Output the [x, y] coordinate of the center of the cell containing the given text.  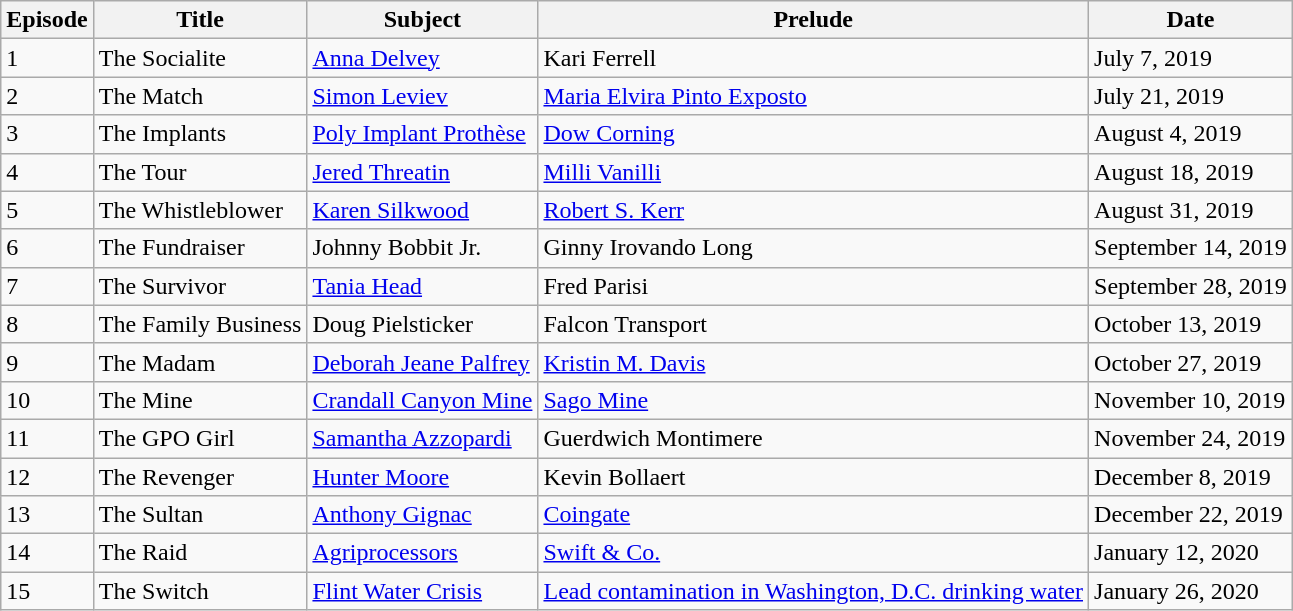
The Whistleblower [200, 210]
Kristin M. Davis [814, 362]
The Family Business [200, 324]
August 18, 2019 [1191, 172]
4 [47, 172]
Title [200, 20]
5 [47, 210]
Maria Elvira Pinto Exposto [814, 96]
Anna Delvey [422, 58]
The Tour [200, 172]
September 14, 2019 [1191, 248]
The Switch [200, 591]
The Survivor [200, 286]
6 [47, 248]
The Socialite [200, 58]
Dow Corning [814, 134]
November 24, 2019 [1191, 438]
September 28, 2019 [1191, 286]
Coingate [814, 515]
October 13, 2019 [1191, 324]
Jered Threatin [422, 172]
The Match [200, 96]
Johnny Bobbit Jr. [422, 248]
The Implants [200, 134]
Crandall Canyon Mine [422, 400]
July 21, 2019 [1191, 96]
The Sultan [200, 515]
Flint Water Crisis [422, 591]
Sago Mine [814, 400]
November 10, 2019 [1191, 400]
Simon Leviev [422, 96]
Doug Pielsticker [422, 324]
August 4, 2019 [1191, 134]
14 [47, 553]
11 [47, 438]
1 [47, 58]
Tania Head [422, 286]
Deborah Jeane Palfrey [422, 362]
12 [47, 477]
Swift & Co. [814, 553]
Episode [47, 20]
13 [47, 515]
Subject [422, 20]
3 [47, 134]
Poly Implant Prothèse [422, 134]
Ginny Irovando Long [814, 248]
10 [47, 400]
The Mine [200, 400]
Date [1191, 20]
Guerdwich Montimere [814, 438]
The Raid [200, 553]
Agriprocessors [422, 553]
January 26, 2020 [1191, 591]
Milli Vanilli [814, 172]
Lead contamination in Washington, D.C. drinking water [814, 591]
Falcon Transport [814, 324]
Kari Ferrell [814, 58]
October 27, 2019 [1191, 362]
The Revenger [200, 477]
August 31, 2019 [1191, 210]
Fred Parisi [814, 286]
The Madam [200, 362]
December 8, 2019 [1191, 477]
Robert S. Kerr [814, 210]
Samantha Azzopardi [422, 438]
July 7, 2019 [1191, 58]
2 [47, 96]
9 [47, 362]
Anthony Gignac [422, 515]
7 [47, 286]
December 22, 2019 [1191, 515]
January 12, 2020 [1191, 553]
Prelude [814, 20]
Kevin Bollaert [814, 477]
The GPO Girl [200, 438]
15 [47, 591]
Hunter Moore [422, 477]
Karen Silkwood [422, 210]
The Fundraiser [200, 248]
8 [47, 324]
